Determine the (X, Y) coordinate at the center of the cell enclosing the given text.  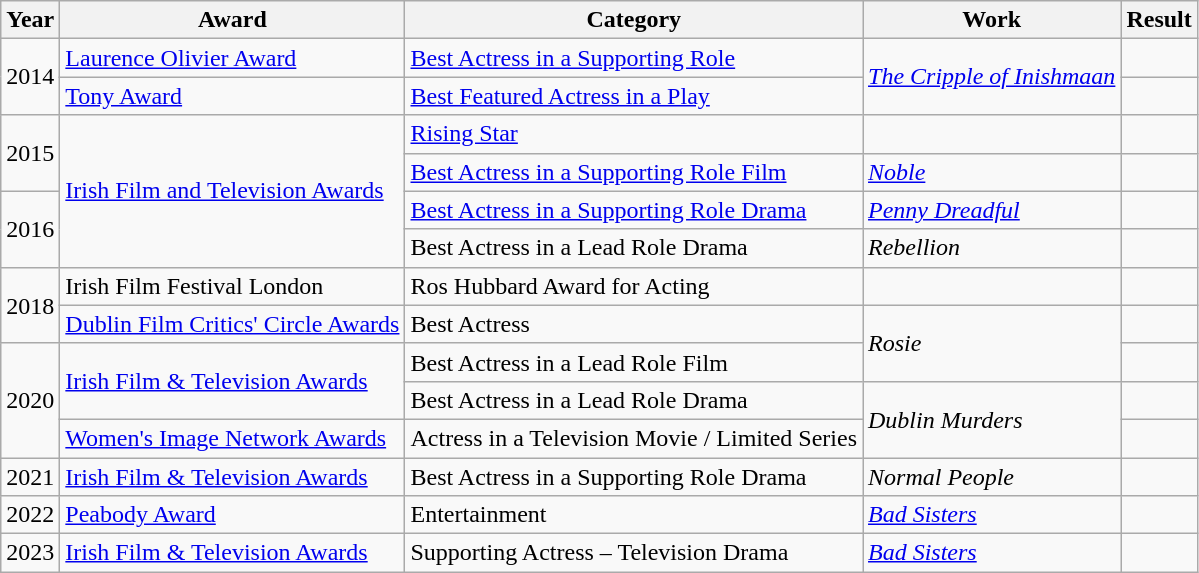
Penny Dreadful (991, 210)
Irish Film Festival London (232, 286)
Entertainment (634, 515)
Best Actress in a Supporting Role (634, 58)
2020 (30, 400)
2016 (30, 229)
Rosie (991, 343)
2014 (30, 77)
2021 (30, 477)
Best Featured Actress in a Play (634, 96)
Dublin Murders (991, 419)
Category (634, 20)
Work (991, 20)
Rebellion (991, 248)
2018 (30, 305)
Best Actress in a Lead Role Film (634, 362)
Women's Image Network Awards (232, 438)
The Cripple of Inishmaan (991, 77)
Supporting Actress – Television Drama (634, 553)
Irish Film and Television Awards (232, 191)
Tony Award (232, 96)
2023 (30, 553)
Noble (991, 172)
Laurence Olivier Award (232, 58)
2015 (30, 153)
Rising Star (634, 134)
Normal People (991, 477)
Best Actress in a Supporting Role Film (634, 172)
Ros Hubbard Award for Acting (634, 286)
Best Actress (634, 324)
Actress in a Television Movie / Limited Series (634, 438)
2022 (30, 515)
Dublin Film Critics' Circle Awards (232, 324)
Peabody Award (232, 515)
Award (232, 20)
Result (1159, 20)
Year (30, 20)
